From the cell containing the given text, extract its center point as [x, y] coordinate. 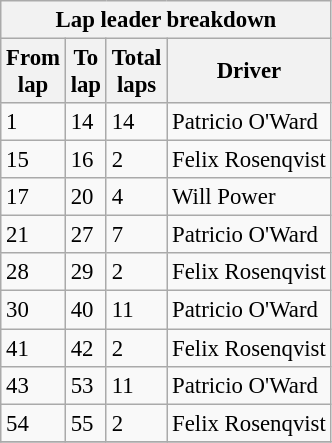
Lap leader breakdown [166, 20]
Will Power [249, 197]
43 [34, 385]
30 [34, 310]
29 [86, 273]
16 [86, 160]
40 [86, 310]
42 [86, 348]
1 [34, 122]
54 [34, 423]
20 [86, 197]
53 [86, 385]
Totallaps [136, 72]
Fromlap [34, 72]
41 [34, 348]
28 [34, 273]
55 [86, 423]
7 [136, 235]
Driver [249, 72]
4 [136, 197]
15 [34, 160]
27 [86, 235]
17 [34, 197]
Tolap [86, 72]
21 [34, 235]
